Return the [X, Y] coordinate for the center point of the cell that contains the specified text.  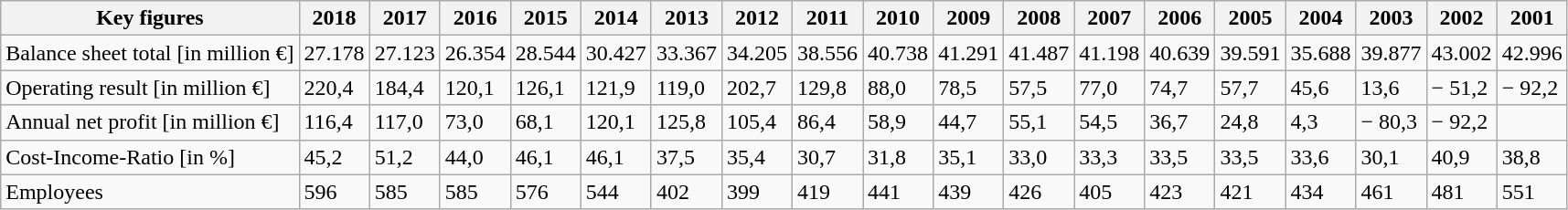
2017 [404, 18]
116,4 [335, 122]
41.198 [1110, 53]
51,2 [404, 157]
78,5 [969, 88]
58,9 [898, 122]
27.178 [335, 53]
45,6 [1320, 88]
37,5 [686, 157]
2005 [1251, 18]
42.996 [1532, 53]
2006 [1179, 18]
35.688 [1320, 53]
33,3 [1110, 157]
2016 [475, 18]
13,6 [1392, 88]
39.591 [1251, 53]
33,0 [1039, 157]
57,7 [1251, 88]
− 80,3 [1392, 122]
421 [1251, 192]
35,4 [757, 157]
2013 [686, 18]
30.427 [616, 53]
27.123 [404, 53]
86,4 [828, 122]
2012 [757, 18]
419 [828, 192]
2018 [335, 18]
126,1 [545, 88]
441 [898, 192]
596 [335, 192]
544 [616, 192]
129,8 [828, 88]
2010 [898, 18]
38,8 [1532, 157]
41.291 [969, 53]
45,2 [335, 157]
402 [686, 192]
Employees [150, 192]
117,0 [404, 122]
40.639 [1179, 53]
2002 [1461, 18]
43.002 [1461, 53]
423 [1179, 192]
74,7 [1179, 88]
33,6 [1320, 157]
44,7 [969, 122]
121,9 [616, 88]
434 [1320, 192]
481 [1461, 192]
73,0 [475, 122]
− 51,2 [1461, 88]
Annual net profit [in million €] [150, 122]
Cost-Income-Ratio [in %] [150, 157]
54,5 [1110, 122]
576 [545, 192]
31,8 [898, 157]
39.877 [1392, 53]
35,1 [969, 157]
2007 [1110, 18]
2011 [828, 18]
4,3 [1320, 122]
Key figures [150, 18]
57,5 [1039, 88]
2001 [1532, 18]
461 [1392, 192]
40.738 [898, 53]
2009 [969, 18]
30,1 [1392, 157]
399 [757, 192]
2015 [545, 18]
38.556 [828, 53]
220,4 [335, 88]
28.544 [545, 53]
2008 [1039, 18]
202,7 [757, 88]
34.205 [757, 53]
2003 [1392, 18]
24,8 [1251, 122]
55,1 [1039, 122]
36,7 [1179, 122]
88,0 [898, 88]
2014 [616, 18]
41.487 [1039, 53]
105,4 [757, 122]
44,0 [475, 157]
26.354 [475, 53]
Balance sheet total [in million €] [150, 53]
439 [969, 192]
125,8 [686, 122]
30,7 [828, 157]
2004 [1320, 18]
551 [1532, 192]
Operating result [in million €] [150, 88]
184,4 [404, 88]
426 [1039, 192]
405 [1110, 192]
40,9 [1461, 157]
68,1 [545, 122]
119,0 [686, 88]
33.367 [686, 53]
77,0 [1110, 88]
